Output the [x, y] coordinate of the center of the cell containing the given text.  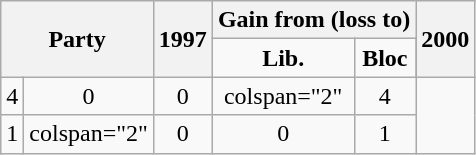
Lib. [283, 58]
Party [78, 39]
Bloc [385, 58]
1997 [182, 39]
2000 [446, 39]
Gain from (loss to) [314, 20]
